Locate the cell with the specified text and output its (X, Y) center coordinate. 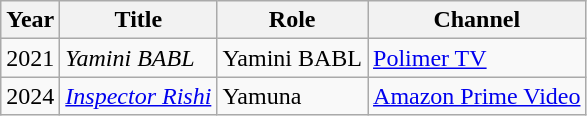
2021 (30, 58)
Yamuna (292, 96)
Role (292, 20)
Amazon Prime Video (477, 96)
Inspector Rishi (138, 96)
Polimer TV (477, 58)
Channel (477, 20)
Year (30, 20)
2024 (30, 96)
Title (138, 20)
